Locate the cell with the specified text and output its (x, y) center coordinate. 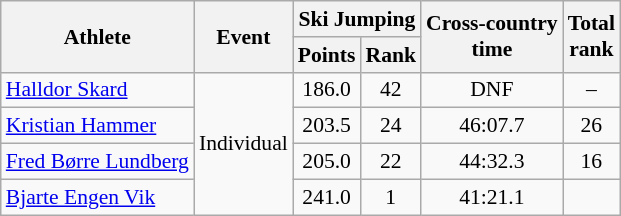
Ski Jumping (357, 19)
1 (390, 197)
16 (592, 162)
Event (244, 36)
205.0 (327, 162)
186.0 (327, 90)
46:07.7 (492, 126)
41:21.1 (492, 197)
Bjarte Engen Vik (98, 197)
22 (390, 162)
Rank (390, 55)
42 (390, 90)
Points (327, 55)
Fred Børre Lundberg (98, 162)
DNF (492, 90)
Total rank (592, 36)
241.0 (327, 197)
Kristian Hammer (98, 126)
24 (390, 126)
203.5 (327, 126)
26 (592, 126)
– (592, 90)
Athlete (98, 36)
Halldor Skard (98, 90)
44:32.3 (492, 162)
Individual (244, 143)
Cross-country time (492, 36)
